Output the [x, y] coordinate of the center of the cell containing the given text.  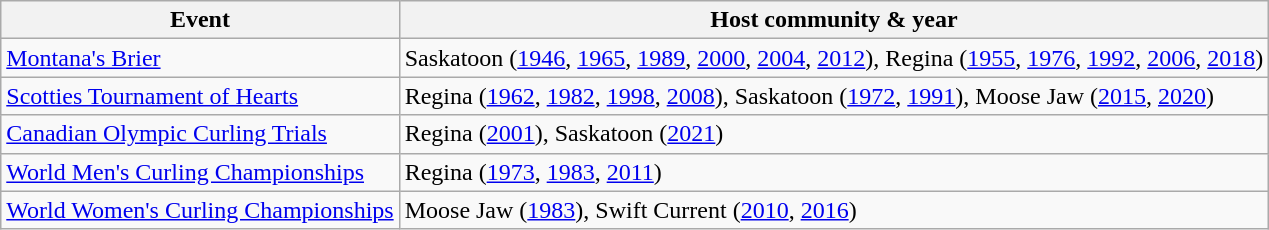
Montana's Brier [200, 58]
Saskatoon (1946, 1965, 1989, 2000, 2004, 2012), Regina (1955, 1976, 1992, 2006, 2018) [834, 58]
Regina (1962, 1982, 1998, 2008), Saskatoon (1972, 1991), Moose Jaw (2015, 2020) [834, 96]
World Men's Curling Championships [200, 172]
Regina (2001), Saskatoon (2021) [834, 134]
Canadian Olympic Curling Trials [200, 134]
Scotties Tournament of Hearts [200, 96]
Event [200, 20]
Moose Jaw (1983), Swift Current (2010, 2016) [834, 210]
Host community & year [834, 20]
World Women's Curling Championships [200, 210]
Regina (1973, 1983, 2011) [834, 172]
